Find where the given text appears and provide that cell's center as (X, Y) coordinate. 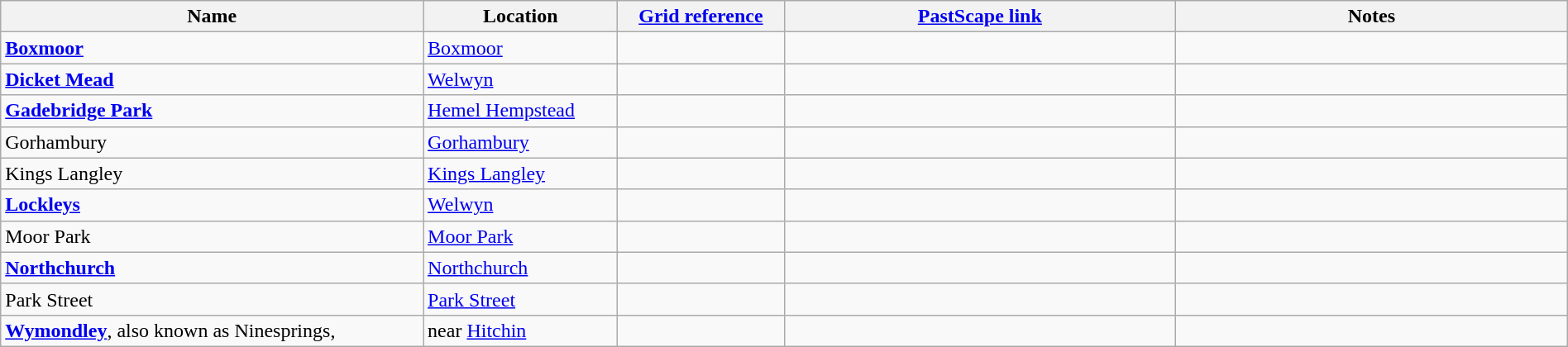
Dicket Mead (212, 79)
Gadebridge Park (212, 111)
PastScape link (980, 17)
Lockleys (212, 205)
Wymondley, also known as Ninesprings, (212, 330)
Location (521, 17)
Name (212, 17)
Grid reference (701, 17)
near Hitchin (521, 330)
Hemel Hempstead (521, 111)
Notes (1372, 17)
